Return the [x, y] coordinate for the center point of the cell that contains the specified text.  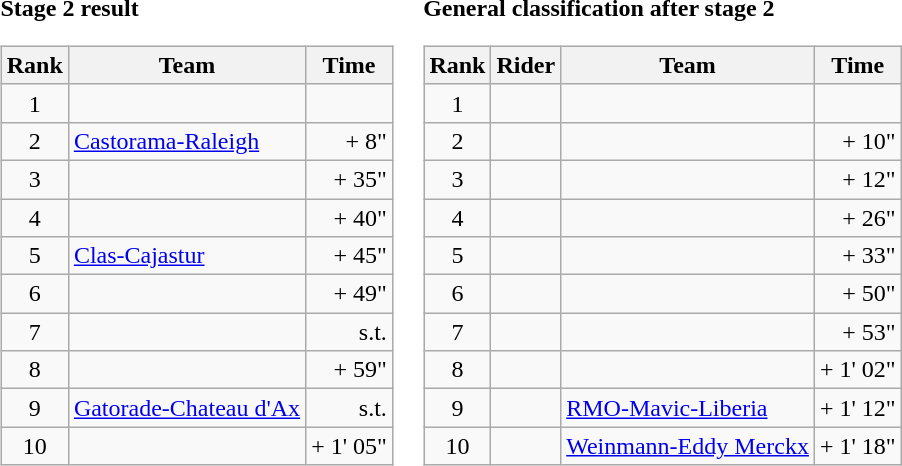
+ 1' 05" [350, 446]
Weinmann-Eddy Merckx [688, 446]
+ 33" [858, 256]
+ 53" [858, 332]
+ 49" [350, 294]
Castorama-Raleigh [186, 141]
+ 1' 18" [858, 446]
+ 26" [858, 217]
+ 8" [350, 141]
RMO-Mavic-Liberia [688, 408]
+ 1' 02" [858, 370]
+ 10" [858, 141]
+ 12" [858, 179]
+ 1' 12" [858, 408]
+ 40" [350, 217]
Rider [526, 65]
+ 50" [858, 294]
Gatorade-Chateau d'Ax [186, 408]
Clas-Cajastur [186, 256]
+ 35" [350, 179]
+ 45" [350, 256]
+ 59" [350, 370]
